Determine the [X, Y] coordinate at the center of the cell enclosing the given text.  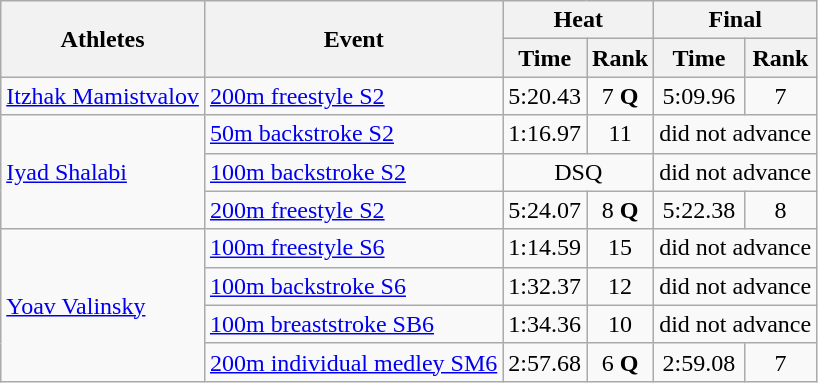
Event [353, 39]
Itzhak Mamistvalov [103, 96]
2:57.68 [545, 362]
5:24.07 [545, 210]
5:20.43 [545, 96]
Final [736, 20]
Heat [578, 20]
8 [780, 210]
DSQ [578, 172]
Yoav Valinsky [103, 305]
7 Q [620, 96]
Athletes [103, 39]
200m individual medley SM6 [353, 362]
1:14.59 [545, 248]
11 [620, 134]
5:22.38 [699, 210]
100m backstroke S6 [353, 286]
50m backstroke S2 [353, 134]
5:09.96 [699, 96]
Iyad Shalabi [103, 172]
6 Q [620, 362]
100m freestyle S6 [353, 248]
1:16.97 [545, 134]
2:59.08 [699, 362]
10 [620, 324]
100m backstroke S2 [353, 172]
1:32.37 [545, 286]
1:34.36 [545, 324]
15 [620, 248]
8 Q [620, 210]
100m breaststroke SB6 [353, 324]
12 [620, 286]
